Determine the [X, Y] coordinate at the center of the cell enclosing the given text.  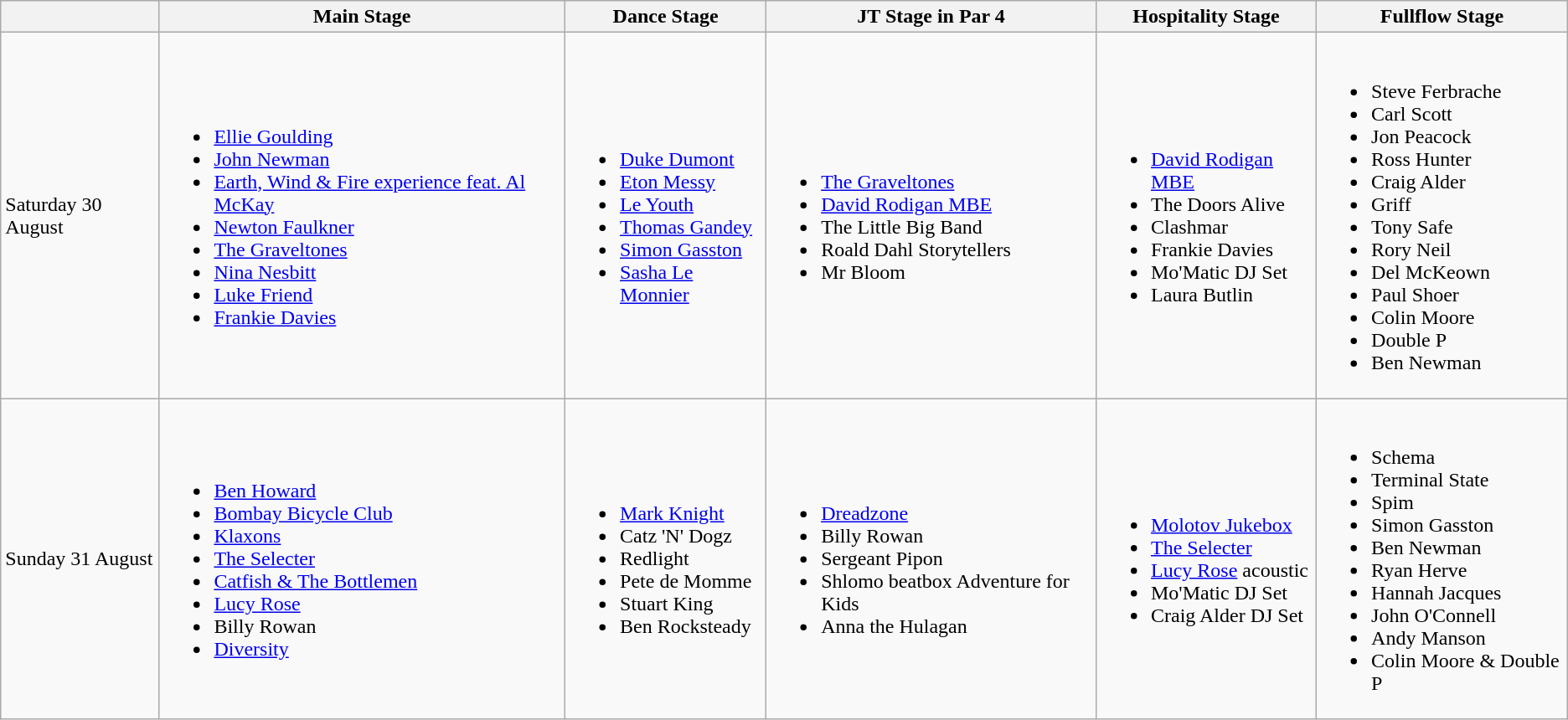
Ben HowardBombay Bicycle ClubKlaxonsThe SelecterCatfish & The BottlemenLucy RoseBilly RowanDiversity [362, 559]
Steve FerbracheCarl ScottJon PeacockRoss HunterCraig AlderGriffTony SafeRory NeilDel McKeownPaul ShoerColin MooreDouble PBen Newman [1442, 216]
SchemaTerminal StateSpimSimon GasstonBen NewmanRyan HerveHannah JacquesJohn O'ConnellAndy MansonColin Moore & Double P [1442, 559]
Duke DumontEton MessyLe YouthThomas GandeySimon GasstonSasha Le Monnier [666, 216]
Hospitality Stage [1206, 17]
Dance Stage [666, 17]
Mark KnightCatz 'N' DogzRedlightPete de MommeStuart KingBen Rocksteady [666, 559]
Sunday 31 August [80, 559]
Fullflow Stage [1442, 17]
DreadzoneBilly RowanSergeant PiponShlomo beatbox Adventure for KidsAnna the Hulagan [931, 559]
Main Stage [362, 17]
Ellie GouldingJohn NewmanEarth, Wind & Fire experience feat. Al McKayNewton FaulknerThe GraveltonesNina NesbittLuke FriendFrankie Davies [362, 216]
Saturday 30 August [80, 216]
David Rodigan MBEThe Doors AliveClashmarFrankie DaviesMo'Matic DJ SetLaura Butlin [1206, 216]
Molotov JukeboxThe SelecterLucy Rose acousticMo'Matic DJ SetCraig Alder DJ Set [1206, 559]
The GraveltonesDavid Rodigan MBEThe Little Big BandRoald Dahl StorytellersMr Bloom [931, 216]
JT Stage in Par 4 [931, 17]
